Detect which cell encompasses the target text, then output its (X, Y) center coordinate. 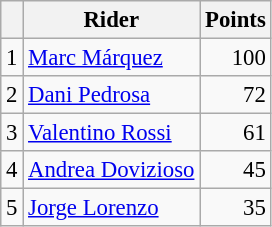
Rider (112, 20)
3 (12, 133)
45 (236, 170)
5 (12, 208)
Dani Pedrosa (112, 95)
Points (236, 20)
100 (236, 58)
35 (236, 208)
Jorge Lorenzo (112, 208)
1 (12, 58)
Valentino Rossi (112, 133)
Andrea Dovizioso (112, 170)
2 (12, 95)
72 (236, 95)
Marc Márquez (112, 58)
61 (236, 133)
4 (12, 170)
